Return [X, Y] of the center of cell containing provided text 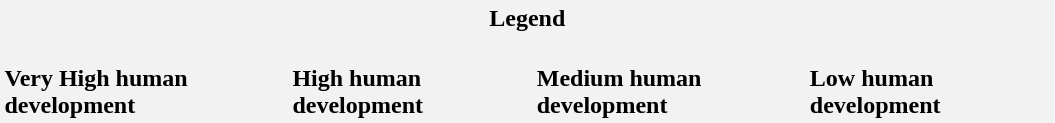
High human development [412, 78]
Low human development [926, 78]
Medium human development [670, 78]
Legend [527, 18]
Very High human development [146, 78]
